From the cell containing the given text, extract its center point as (x, y) coordinate. 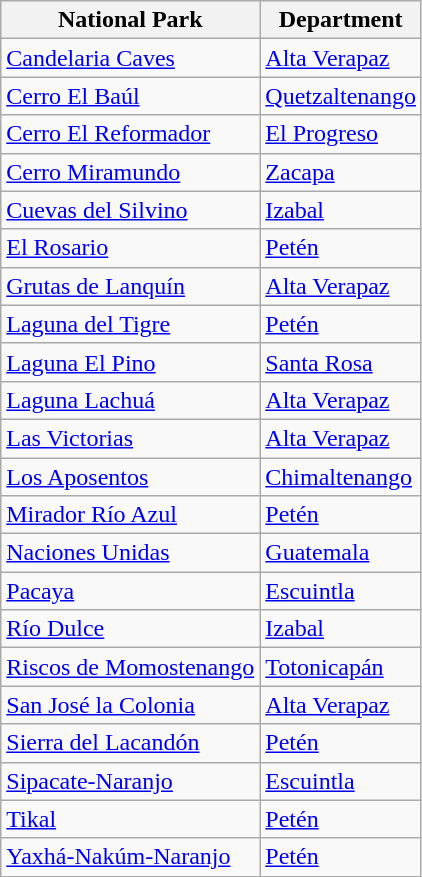
Riscos de Momostenango (130, 667)
Totonicapán (341, 667)
Laguna del Tigre (130, 324)
Mirador Río Azul (130, 515)
Chimaltenango (341, 477)
Quetzaltenango (341, 96)
Candelaria Caves (130, 58)
Cerro Miramundo (130, 172)
Grutas de Lanquín (130, 286)
El Progreso (341, 134)
Sierra del Lacandón (130, 743)
Tikal (130, 819)
San José la Colonia (130, 705)
Department (341, 20)
Pacaya (130, 591)
Naciones Unidas (130, 553)
Guatemala (341, 553)
Cerro El Reformador (130, 134)
National Park (130, 20)
Río Dulce (130, 629)
Zacapa (341, 172)
Santa Rosa (341, 362)
Cuevas del Silvino (130, 210)
Yaxhá-Nakúm-Naranjo (130, 857)
Laguna El Pino (130, 362)
Cerro El Baúl (130, 96)
El Rosario (130, 248)
Sipacate-Naranjo (130, 781)
Laguna Lachuá (130, 400)
Los Aposentos (130, 477)
Las Victorias (130, 438)
